Determine the (x, y) coordinate at the center of the cell enclosing the given text.  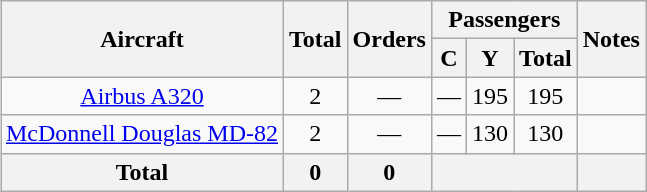
C (448, 58)
Airbus A320 (142, 96)
Notes (611, 39)
Y (490, 58)
Aircraft (142, 39)
Orders (389, 39)
McDonnell Douglas MD-82 (142, 134)
Passengers (504, 20)
